Pinpoint the cell where the given text exists, returning its [x, y] midpoint coordinate. 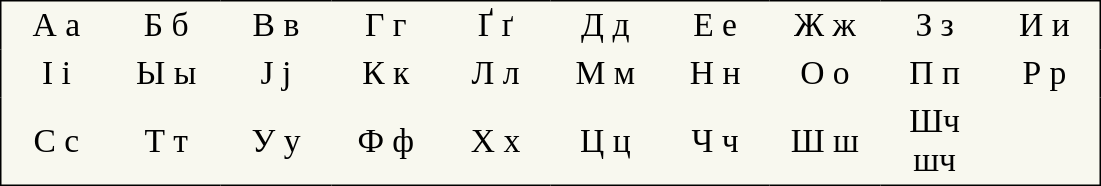
С с [56, 142]
О о [825, 74]
Ч ч [715, 142]
А а [56, 26]
Н н [715, 74]
Ґ ґ [496, 26]
Шч шч [935, 142]
Ј ј [276, 74]
К к [386, 74]
Ж ж [825, 26]
Р р [1046, 74]
З з [935, 26]
Д д [605, 26]
Е е [715, 26]
М м [605, 74]
Б б [166, 26]
І і [56, 74]
И и [1046, 26]
Ц ц [605, 142]
У у [276, 142]
Ы ы [166, 74]
Л л [496, 74]
В в [276, 26]
П п [935, 74]
Т т [166, 142]
Х х [496, 142]
Г г [386, 26]
Ш ш [825, 142]
Ф ф [386, 142]
